Locate the cell with the specified text and output its (X, Y) center coordinate. 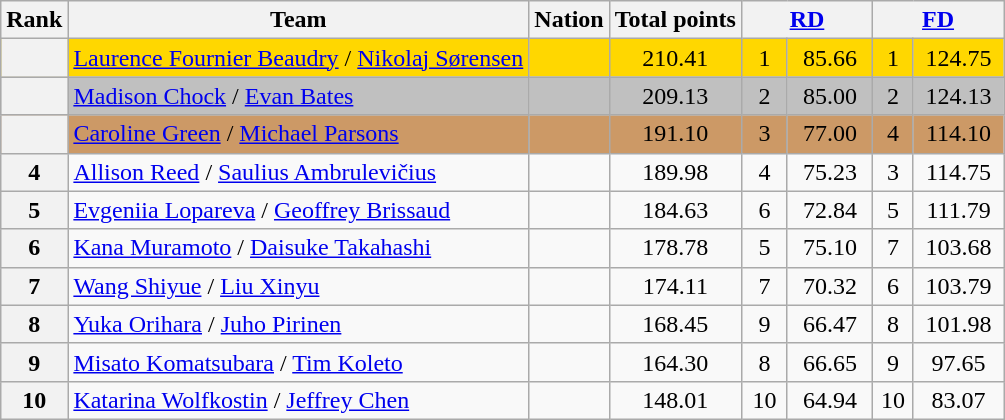
70.32 (830, 286)
Katarina Wolfkostin / Jeffrey Chen (298, 400)
174.11 (675, 286)
114.10 (958, 134)
Evgeniia Lopareva / Geoffrey Brissaud (298, 210)
Misato Komatsubara / Tim Koleto (298, 362)
97.65 (958, 362)
75.23 (830, 172)
64.94 (830, 400)
124.75 (958, 58)
72.84 (830, 210)
FD (938, 20)
Rank (34, 20)
66.65 (830, 362)
Caroline Green / Michael Parsons (298, 134)
178.78 (675, 248)
RD (806, 20)
85.66 (830, 58)
83.07 (958, 400)
Kana Muramoto / Daisuke Takahashi (298, 248)
75.10 (830, 248)
66.47 (830, 324)
184.63 (675, 210)
103.68 (958, 248)
111.79 (958, 210)
103.79 (958, 286)
Madison Chock / Evan Bates (298, 96)
210.41 (675, 58)
Total points (675, 20)
101.98 (958, 324)
Nation (569, 20)
Team (298, 20)
77.00 (830, 134)
191.10 (675, 134)
Allison Reed / Saulius Ambrulevičius (298, 172)
124.13 (958, 96)
Yuka Orihara / Juho Pirinen (298, 324)
85.00 (830, 96)
168.45 (675, 324)
164.30 (675, 362)
189.98 (675, 172)
Laurence Fournier Beaudry / Nikolaj Sørensen (298, 58)
Wang Shiyue / Liu Xinyu (298, 286)
148.01 (675, 400)
209.13 (675, 96)
114.75 (958, 172)
